Capture the cell that displays the provided text and extract its (x, y) central coordinate. 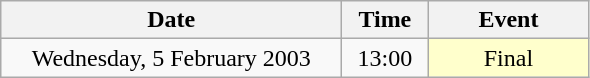
Final (508, 58)
Event (508, 20)
13:00 (385, 58)
Wednesday, 5 February 2003 (172, 58)
Date (172, 20)
Time (385, 20)
